Provide the (x, y) coordinate of the cell's center where the given text is located.  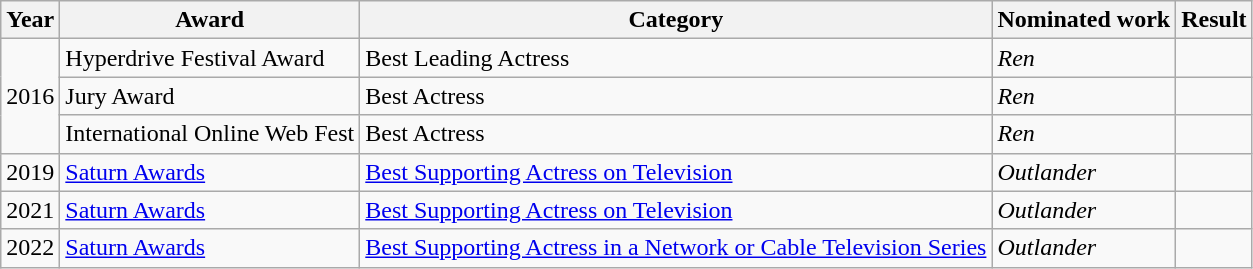
2016 (30, 96)
Best Supporting Actress in a Network or Cable Television Series (676, 248)
International Online Web Fest (210, 134)
Award (210, 20)
Category (676, 20)
Jury Award (210, 96)
2021 (30, 210)
Hyperdrive Festival Award (210, 58)
Result (1214, 20)
2019 (30, 172)
Year (30, 20)
Best Leading Actress (676, 58)
Nominated work (1084, 20)
2022 (30, 248)
